Return (X, Y) of the center of cell containing provided text 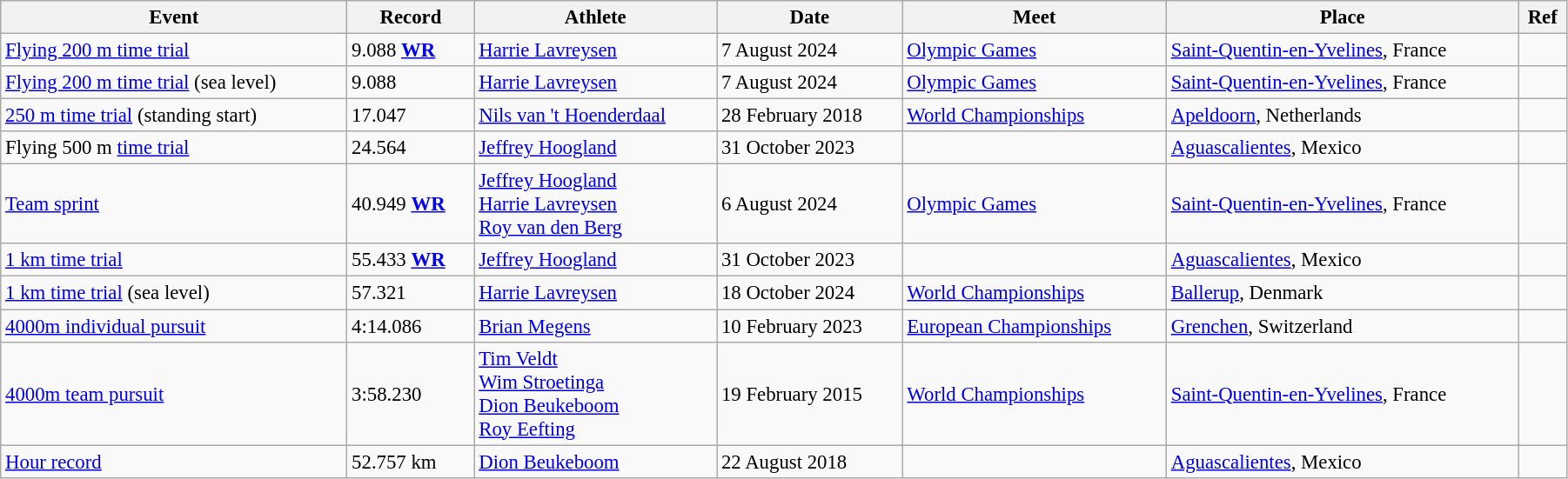
24.564 (411, 148)
52.757 km (411, 462)
4000m team pursuit (174, 393)
Team sprint (174, 204)
57.321 (411, 293)
19 February 2015 (809, 393)
Jeffrey HooglandHarrie LavreysenRoy van den Berg (595, 204)
Event (174, 17)
Date (809, 17)
Ballerup, Denmark (1342, 293)
European Championships (1034, 326)
17.047 (411, 116)
9.088 WR (411, 50)
Record (411, 17)
Place (1342, 17)
4:14.086 (411, 326)
Nils van 't Hoenderdaal (595, 116)
Meet (1034, 17)
Grenchen, Switzerland (1342, 326)
9.088 (411, 83)
1 km time trial (sea level) (174, 293)
250 m time trial (standing start) (174, 116)
18 October 2024 (809, 293)
Brian Megens (595, 326)
Flying 200 m time trial (174, 50)
Tim VeldtWim StroetingaDion BeukeboomRoy Eefting (595, 393)
40.949 WR (411, 204)
Athlete (595, 17)
28 February 2018 (809, 116)
6 August 2024 (809, 204)
22 August 2018 (809, 462)
3:58.230 (411, 393)
Flying 500 m time trial (174, 148)
Dion Beukeboom (595, 462)
Hour record (174, 462)
Apeldoorn, Netherlands (1342, 116)
10 February 2023 (809, 326)
Flying 200 m time trial (sea level) (174, 83)
Ref (1542, 17)
1 km time trial (174, 260)
4000m individual pursuit (174, 326)
55.433 WR (411, 260)
